Find where the given text appears and provide that cell's center as (x, y) coordinate. 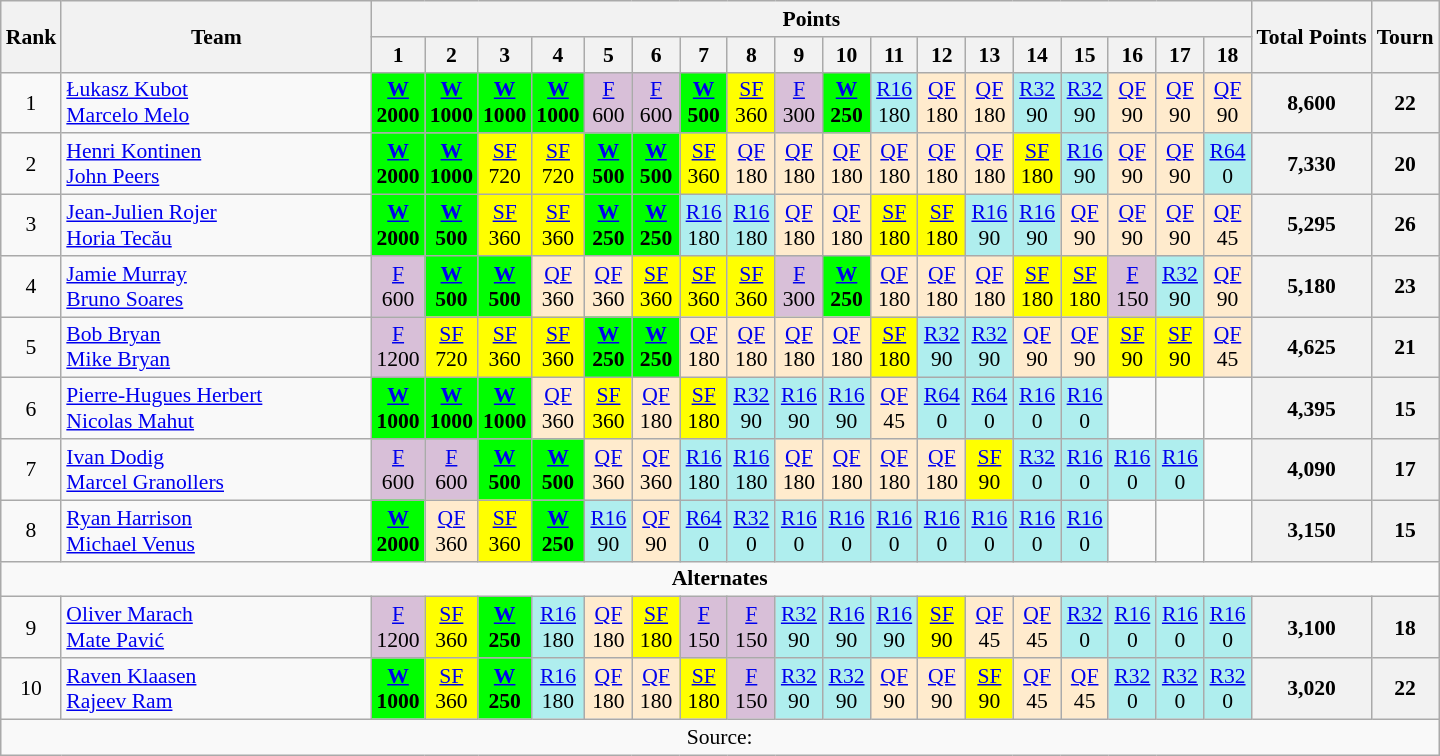
26 (1406, 226)
4,395 (1311, 408)
Henri Kontinen John Peers (216, 164)
21 (1406, 348)
Alternates (720, 579)
4,625 (1311, 348)
Tourn (1406, 36)
Łukasz Kubot Marcelo Melo (216, 102)
16 (1132, 55)
Ivan Dodig Marcel Granollers (216, 470)
Bob Bryan Mike Bryan (216, 348)
Points (811, 19)
Source: (720, 737)
5,295 (1311, 226)
7,330 (1311, 164)
Oliver Marach Mate Pavić (216, 628)
13 (990, 55)
Raven Klaasen Rajeev Ram (216, 688)
23 (1406, 286)
5,180 (1311, 286)
Rank (32, 36)
3,100 (1311, 628)
11 (894, 55)
8,600 (1311, 102)
20 (1406, 164)
Pierre-Hugues Herbert Nicolas Mahut (216, 408)
12 (942, 55)
Total Points (1311, 36)
3,020 (1311, 688)
Jean-Julien Rojer Horia Tecău (216, 226)
14 (1037, 55)
3,150 (1311, 530)
Team (216, 36)
Ryan Harrison Michael Venus (216, 530)
4,090 (1311, 470)
Jamie Murray Bruno Soares (216, 286)
